Output the (x, y) coordinate of the center of the cell containing the given text.  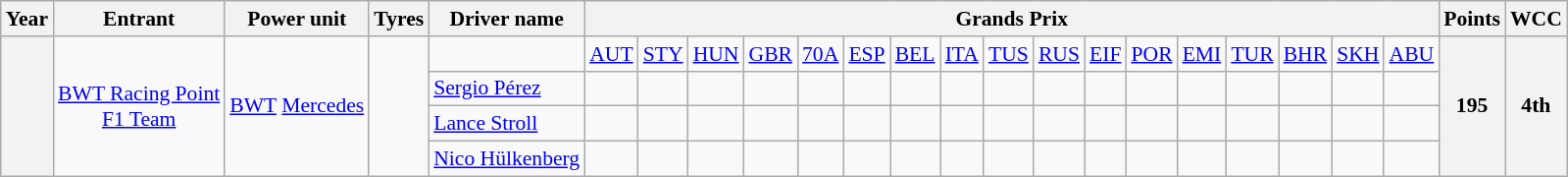
TUS (1008, 54)
RUS (1059, 54)
Power unit (296, 19)
Nico Hülkenberg (506, 159)
SKH (1357, 54)
Entrant (139, 19)
Points (1472, 19)
ABU (1411, 54)
EMI (1202, 54)
EIF (1106, 54)
BHR (1306, 54)
70A (820, 54)
BEL (916, 54)
195 (1472, 106)
Sergio Pérez (506, 88)
4th (1536, 106)
Lance Stroll (506, 124)
HUN (716, 54)
STY (663, 54)
WCC (1536, 19)
ITA (962, 54)
AUT (611, 54)
Driver name (506, 19)
POR (1151, 54)
TUR (1251, 54)
Grands Prix (1012, 19)
Tyres (398, 19)
GBR (771, 54)
BWT Racing PointF1 Team (139, 106)
Year (27, 19)
ESP (867, 54)
BWT Mercedes (296, 106)
